From the cell containing the given text, extract its center point as (x, y) coordinate. 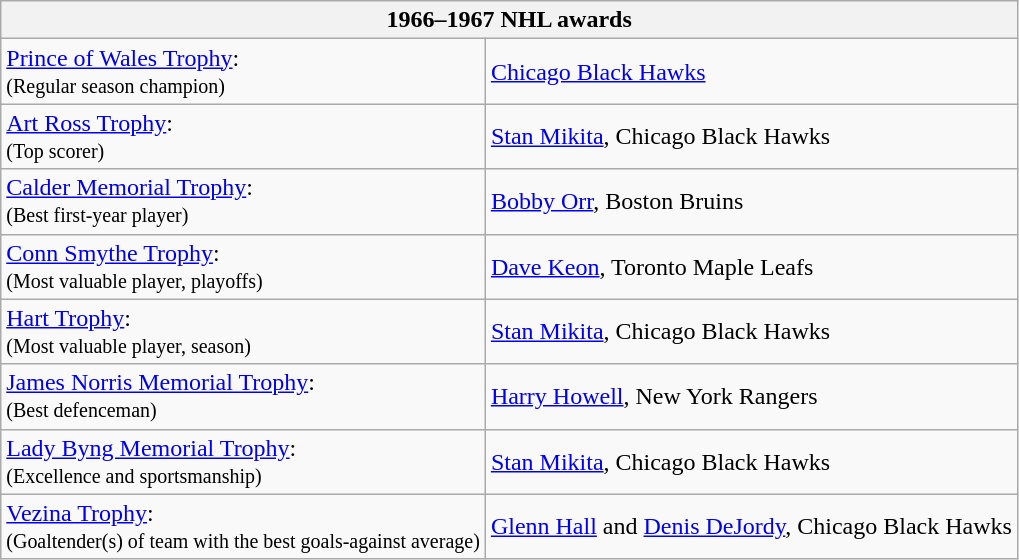
Prince of Wales Trophy:(Regular season champion) (244, 72)
Vezina Trophy:(Goaltender(s) of team with the best goals-against average) (244, 526)
Hart Trophy:(Most valuable player, season) (244, 332)
1966–1967 NHL awards (510, 20)
Glenn Hall and Denis DeJordy, Chicago Black Hawks (751, 526)
Bobby Orr, Boston Bruins (751, 202)
Art Ross Trophy:(Top scorer) (244, 136)
Calder Memorial Trophy:(Best first-year player) (244, 202)
Lady Byng Memorial Trophy:(Excellence and sportsmanship) (244, 462)
James Norris Memorial Trophy:(Best defenceman) (244, 396)
Harry Howell, New York Rangers (751, 396)
Chicago Black Hawks (751, 72)
Conn Smythe Trophy:(Most valuable player, playoffs) (244, 266)
Dave Keon, Toronto Maple Leafs (751, 266)
